Capture the cell that displays the provided text and extract its [x, y] central coordinate. 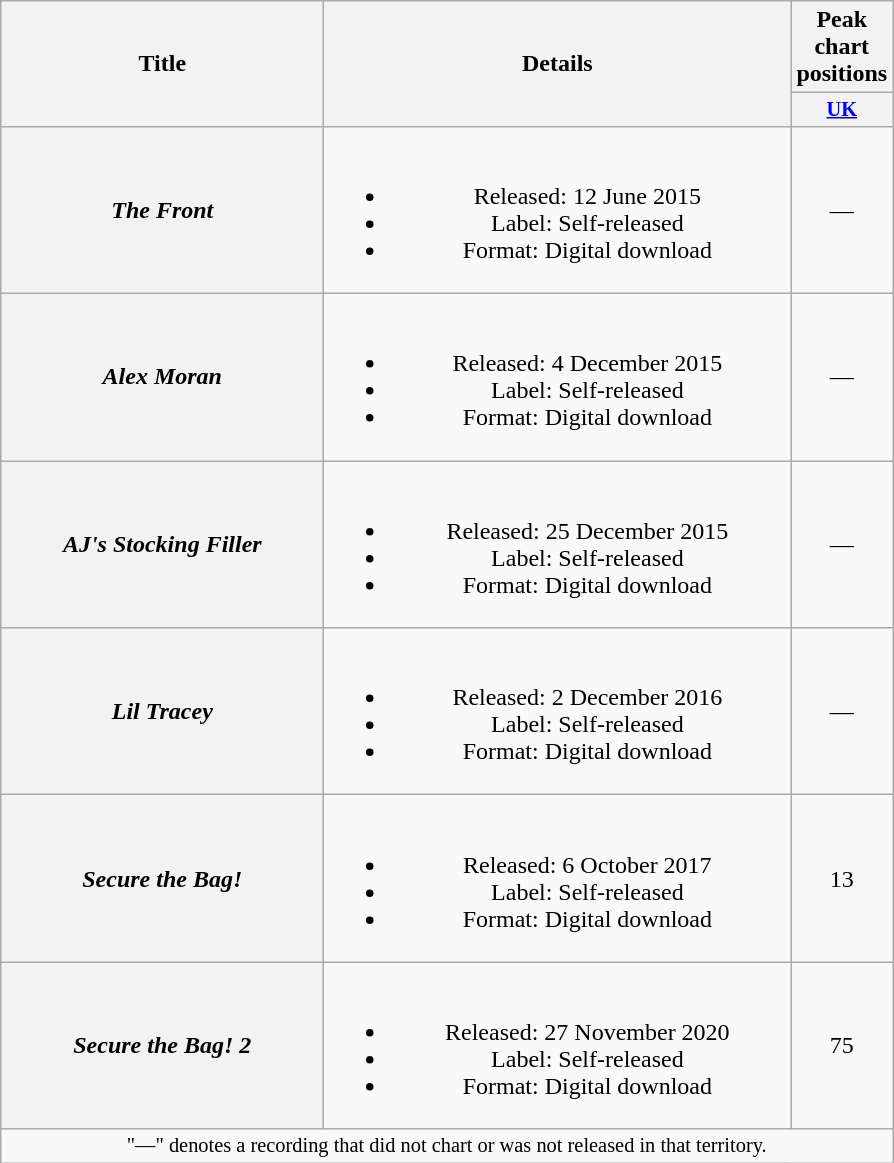
Alex Moran [162, 378]
"—" denotes a recording that did not chart or was not released in that territory. [447, 1146]
Title [162, 64]
Released: 4 December 2015Label: Self-releasedFormat: Digital download [558, 378]
Released: 2 December 2016Label: Self-releasedFormat: Digital download [558, 712]
Released: 27 November 2020Label: Self-releasedFormat: Digital download [558, 1046]
Lil Tracey [162, 712]
13 [842, 878]
Released: 12 June 2015Label: Self-releasedFormat: Digital download [558, 210]
Secure the Bag! 2 [162, 1046]
Peak chart positions [842, 47]
Released: 6 October 2017Label: Self-releasedFormat: Digital download [558, 878]
The Front [162, 210]
UK [842, 110]
Released: 25 December 2015Label: Self-releasedFormat: Digital download [558, 544]
Details [558, 64]
Secure the Bag! [162, 878]
AJ's Stocking Filler [162, 544]
75 [842, 1046]
